Return [x, y] of the center of cell containing provided text 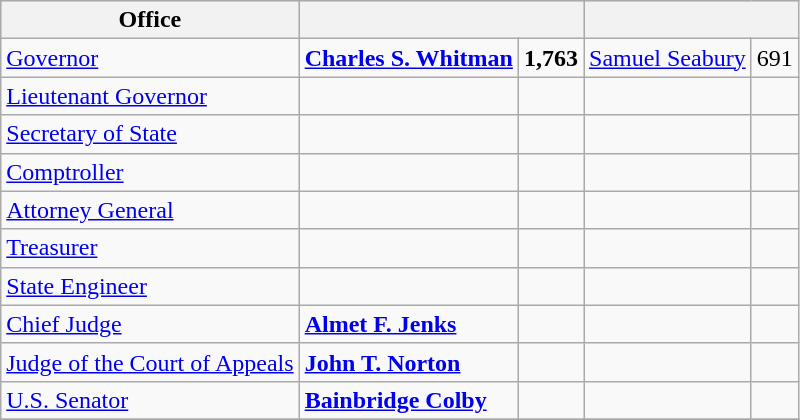
Samuel Seabury [668, 58]
Bainbridge Colby [408, 400]
Judge of the Court of Appeals [150, 362]
Secretary of State [150, 134]
Chief Judge [150, 324]
Almet F. Jenks [408, 324]
Lieutenant Governor [150, 96]
Comptroller [150, 172]
John T. Norton [408, 362]
U.S. Senator [150, 400]
691 [774, 58]
Charles S. Whitman [408, 58]
Attorney General [150, 210]
State Engineer [150, 286]
1,763 [550, 58]
Treasurer [150, 248]
Governor [150, 58]
Office [150, 20]
